Scan for the cell matching the given text and deliver its (x, y) coordinate at center. 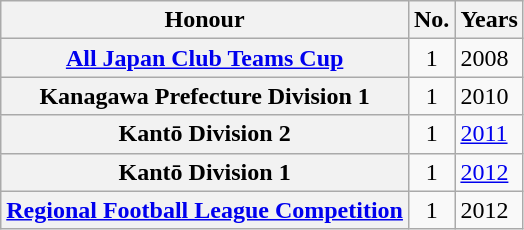
2011 (489, 134)
Years (489, 20)
Honour (205, 20)
2010 (489, 96)
Regional Football League Competition (205, 210)
2008 (489, 58)
No. (431, 20)
Kantō Division 1 (205, 172)
Kantō Division 2 (205, 134)
All Japan Club Teams Cup (205, 58)
Kanagawa Prefecture Division 1 (205, 96)
